Detect which cell encompasses the target text, then output its [x, y] center coordinate. 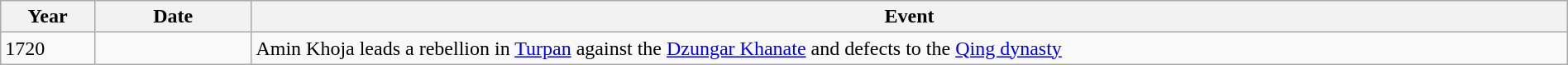
Amin Khoja leads a rebellion in Turpan against the Dzungar Khanate and defects to the Qing dynasty [910, 48]
Event [910, 17]
1720 [48, 48]
Year [48, 17]
Date [172, 17]
